Provide the [x, y] coordinate of the cell's center where the given text is located.  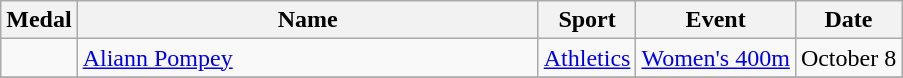
Event [716, 20]
Aliann Pompey [308, 58]
Athletics [587, 58]
Date [848, 20]
Sport [587, 20]
October 8 [848, 58]
Women's 400m [716, 58]
Medal [39, 20]
Name [308, 20]
